Search for the cell housing the specified text and yield its [x, y] center coordinate. 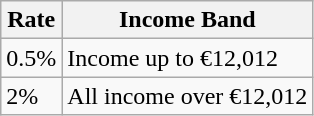
Rate [32, 20]
0.5% [32, 58]
Income up to €12,012 [188, 58]
All income over €12,012 [188, 96]
Income Band [188, 20]
2% [32, 96]
